Provide the (x, y) coordinate of the cell's center where the given text is located.  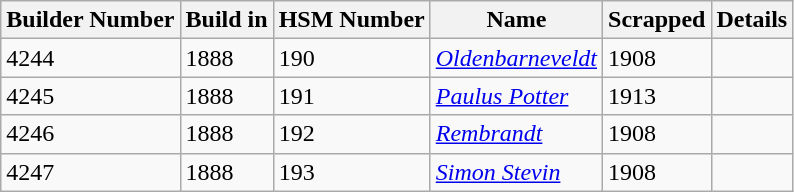
HSM Number (352, 20)
Simon Stevin (516, 172)
193 (352, 172)
1913 (657, 96)
4246 (90, 134)
Builder Number (90, 20)
4247 (90, 172)
191 (352, 96)
4245 (90, 96)
Rembrandt (516, 134)
Paulus Potter (516, 96)
Scrapped (657, 20)
Details (752, 20)
Build in (226, 20)
Oldenbarneveldt (516, 58)
4244 (90, 58)
190 (352, 58)
Name (516, 20)
192 (352, 134)
